Pinpoint the cell where the given text exists, returning its (x, y) midpoint coordinate. 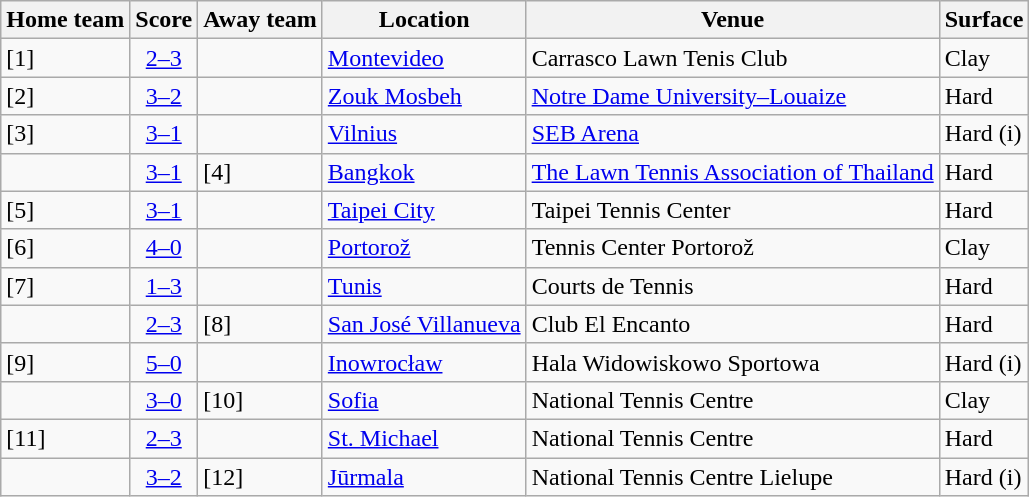
Bangkok (424, 172)
Portorož (424, 248)
Away team (260, 20)
Home team (66, 20)
Score (164, 20)
St. Michael (424, 438)
[2] (66, 96)
5–0 (164, 362)
SEB Arena (732, 134)
Tunis (424, 286)
San José Villanueva (424, 324)
4–0 (164, 248)
Hala Widowiskowo Sportowa (732, 362)
[4] (260, 172)
Surface (984, 20)
1–3 (164, 286)
Venue (732, 20)
[11] (66, 438)
The Lawn Tennis Association of Thailand (732, 172)
Club El Encanto (732, 324)
[1] (66, 58)
[3] (66, 134)
Vilnius (424, 134)
Taipei City (424, 210)
[9] (66, 362)
3–0 (164, 400)
[10] (260, 400)
[7] (66, 286)
Notre Dame University–Louaize (732, 96)
Inowrocław (424, 362)
Tennis Center Portorož (732, 248)
Carrasco Lawn Tenis Club (732, 58)
Sofia (424, 400)
[8] (260, 324)
Courts de Tennis (732, 286)
National Tennis Centre Lielupe (732, 477)
Jūrmala (424, 477)
[6] (66, 248)
Taipei Tennis Center (732, 210)
[5] (66, 210)
Montevideo (424, 58)
Zouk Mosbeh (424, 96)
[12] (260, 477)
Location (424, 20)
